Locate the cell with the specified text and output its (x, y) center coordinate. 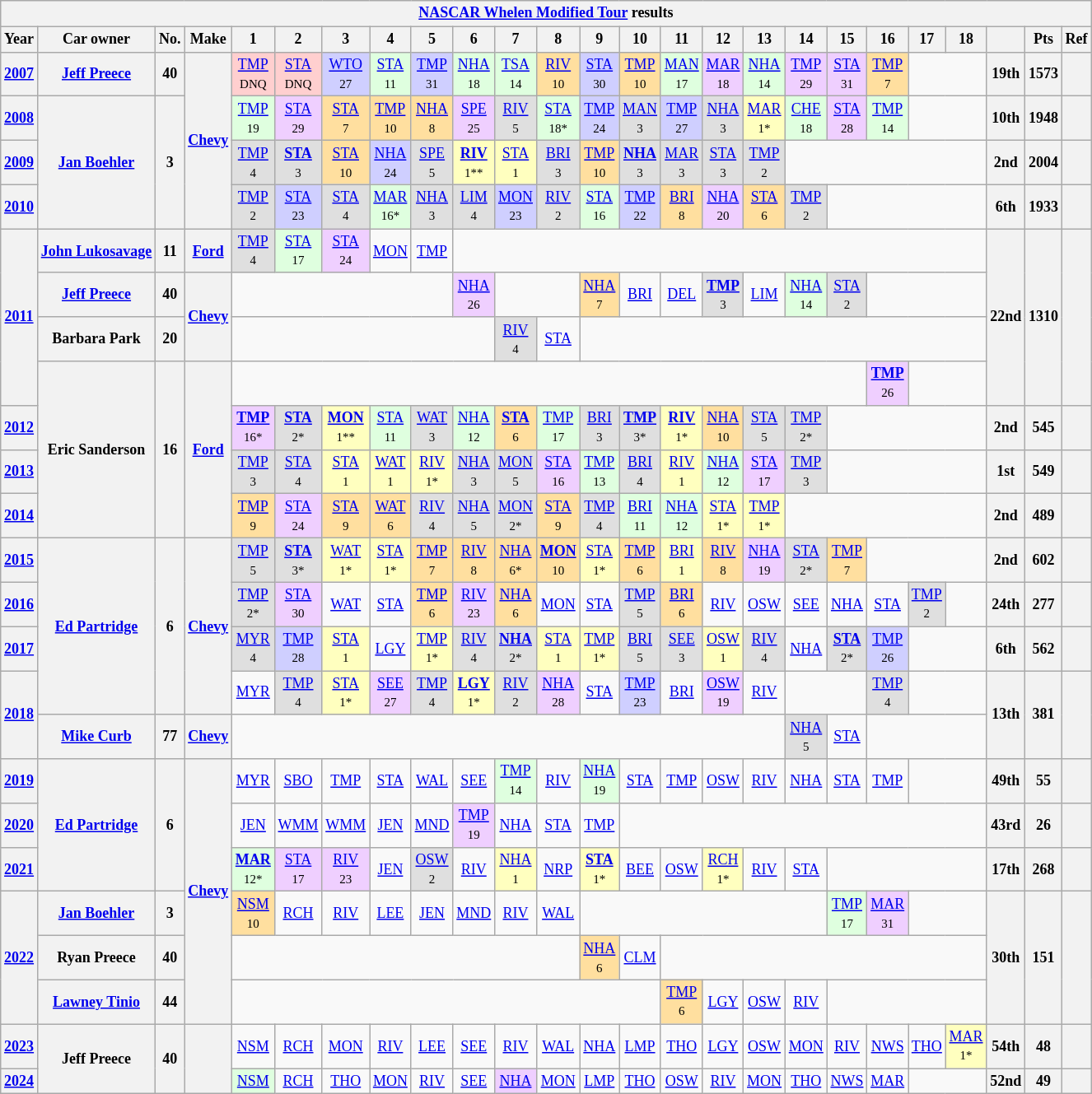
489 (1044, 516)
277 (1044, 604)
BRI4 (641, 472)
13th (1006, 715)
54th (1006, 1046)
2009 (20, 162)
STADNQ (298, 74)
NHA18 (474, 74)
602 (1044, 560)
2020 (20, 826)
RIV1 (682, 472)
NASCAR Whelen Modified Tour results (546, 13)
OSW1 (723, 649)
Eric Sanderson (96, 449)
TMP24 (600, 119)
2023 (20, 1046)
48 (1044, 1046)
30th (1006, 958)
NHA6* (516, 560)
Make (208, 40)
BRI1 (682, 560)
2016 (20, 604)
LIM4 (474, 207)
12 (723, 40)
MON23 (516, 207)
10th (1006, 119)
18 (966, 40)
BRI6 (682, 604)
SEE27 (390, 692)
19th (1006, 74)
2007 (20, 74)
WAT6 (390, 516)
1 (254, 40)
RIV1** (474, 162)
WAT (346, 604)
STA18* (558, 119)
MYR4 (254, 649)
Lawney Tinio (96, 1002)
15 (847, 40)
2024 (20, 1082)
49th (1006, 781)
NHA2* (516, 649)
MON1** (346, 427)
20 (170, 339)
2012 (20, 427)
8 (558, 40)
LIM (764, 295)
7 (516, 40)
TSA14 (516, 74)
MON2* (516, 516)
MAR (888, 1082)
STA23 (298, 207)
STA10 (346, 162)
2014 (20, 516)
SEE3 (682, 649)
STA31 (847, 74)
77 (170, 737)
BRI5 (641, 649)
STA5 (764, 427)
1310 (1044, 318)
49 (1044, 1082)
268 (1044, 869)
RIV10 (558, 74)
WAT1 (390, 472)
Ref (1076, 40)
NHA28 (558, 692)
2011 (20, 318)
STA29 (298, 119)
MAR18 (723, 74)
OSW2 (432, 869)
NSM10 (254, 914)
OSW19 (723, 692)
NHA26 (474, 295)
1948 (1044, 119)
4 (390, 40)
5 (432, 40)
151 (1044, 958)
WAT1* (346, 560)
1st (1006, 472)
RCH1* (723, 869)
10 (641, 40)
43rd (1006, 826)
26 (1044, 826)
NHA20 (723, 207)
TMP16* (254, 427)
TMP3* (641, 427)
SBO (298, 781)
2022 (20, 958)
24th (1006, 604)
9 (600, 40)
NHA8 (432, 119)
17 (926, 40)
MAR12* (254, 869)
52nd (1006, 1082)
WAT3 (432, 427)
TMP22 (641, 207)
1933 (1044, 207)
Ryan Preece (96, 958)
Car owner (96, 40)
TMP23 (641, 692)
TMP13 (600, 472)
NHA24 (390, 162)
BEE (641, 869)
WTO27 (346, 74)
549 (1044, 472)
562 (1044, 649)
Mike Curb (96, 737)
NRP (558, 869)
TMP28 (298, 649)
SPE25 (474, 119)
44 (170, 1002)
MAN3 (641, 119)
14 (805, 40)
381 (1044, 715)
BRI11 (641, 516)
Pts (1044, 40)
55 (1044, 781)
1573 (1044, 74)
TMP31 (432, 74)
CHE18 (805, 119)
BRI8 (682, 207)
TMP9 (254, 516)
No. (170, 40)
Year (20, 40)
CLM (641, 958)
2018 (20, 715)
TMP27 (682, 119)
MON10 (558, 560)
NHA1 (516, 869)
TMP29 (805, 74)
STA3* (298, 560)
MON5 (516, 472)
17th (1006, 869)
2019 (20, 781)
SPE5 (432, 162)
John Lukosavage (96, 251)
545 (1044, 427)
2008 (20, 119)
TMPDNQ (254, 74)
2017 (20, 649)
MAR31 (888, 914)
MAR3 (682, 162)
MAR16* (390, 207)
DEL (682, 295)
2010 (20, 207)
NHA7 (600, 295)
2015 (20, 560)
2 (298, 40)
2004 (1044, 162)
2021 (20, 869)
STA2 (847, 295)
LGY1* (474, 692)
RIV5 (516, 119)
Barbara Park (96, 339)
STA28 (847, 119)
STA7 (346, 119)
NHA10 (723, 427)
2013 (20, 472)
13 (764, 40)
22nd (1006, 318)
MAN17 (682, 74)
